Search for the cell housing the specified text and yield its (x, y) center coordinate. 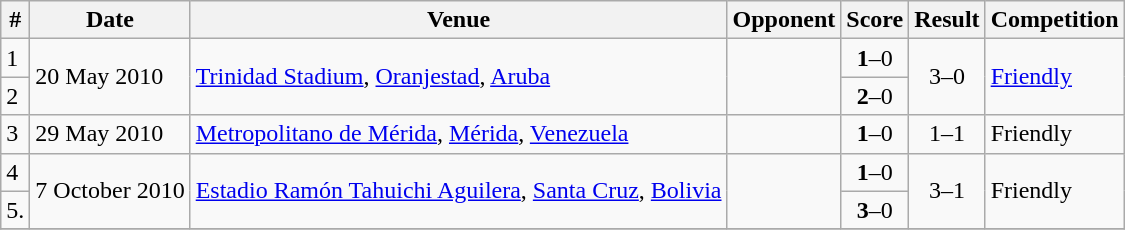
4 (16, 172)
Estadio Ramón Tahuichi Aguilera, Santa Cruz, Bolivia (458, 191)
7 October 2010 (110, 191)
Opponent (784, 20)
Result (947, 20)
Metropolitano de Mérida, Mérida, Venezuela (458, 134)
3–1 (947, 191)
2 (16, 96)
Venue (458, 20)
29 May 2010 (110, 134)
20 May 2010 (110, 77)
1–1 (947, 134)
3 (16, 134)
1 (16, 58)
Competition (1054, 20)
# (16, 20)
Trinidad Stadium, Oranjestad, Aruba (458, 77)
Date (110, 20)
2–0 (875, 96)
5. (16, 210)
Score (875, 20)
